Extract the [X, Y] coordinate from the center of the cell holding the provided text.  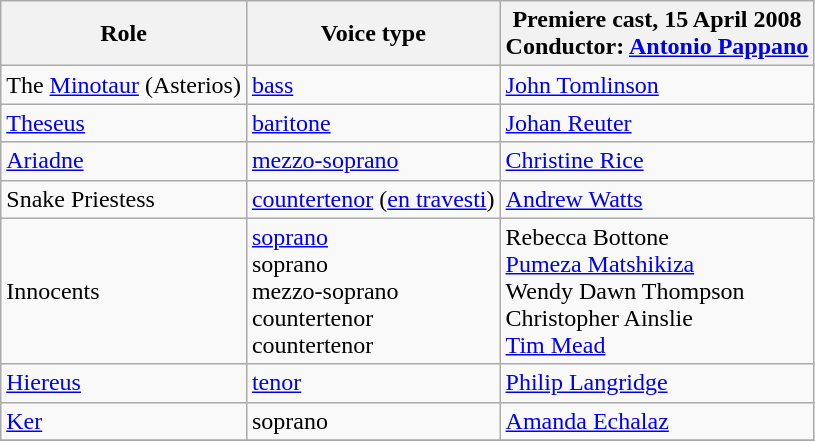
Theseus [124, 123]
countertenor (en travesti) [373, 199]
Philip Langridge [657, 383]
Amanda Echalaz [657, 421]
mezzo-soprano [373, 161]
bass [373, 85]
Hiereus [124, 383]
baritone [373, 123]
Role [124, 34]
sopranosopranomezzo-sopranocountertenorcountertenor [373, 291]
soprano [373, 421]
Snake Priestess [124, 199]
John Tomlinson [657, 85]
Voice type [373, 34]
The Minotaur (Asterios) [124, 85]
Rebecca BottonePumeza MatshikizaWendy Dawn ThompsonChristopher AinslieTim Mead [657, 291]
Christine Rice [657, 161]
tenor [373, 383]
Ker [124, 421]
Premiere cast, 15 April 2008Conductor: Antonio Pappano [657, 34]
Ariadne [124, 161]
Johan Reuter [657, 123]
Andrew Watts [657, 199]
Innocents [124, 291]
